Return (X, Y) of the center of cell containing provided text 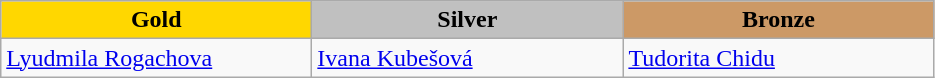
Ivana Kubešová (468, 58)
Tudorita Chidu (778, 58)
Bronze (778, 20)
Silver (468, 20)
Lyudmila Rogachova (156, 58)
Gold (156, 20)
